Identify which cell holds the provided text, then report its [x, y] central coordinate. 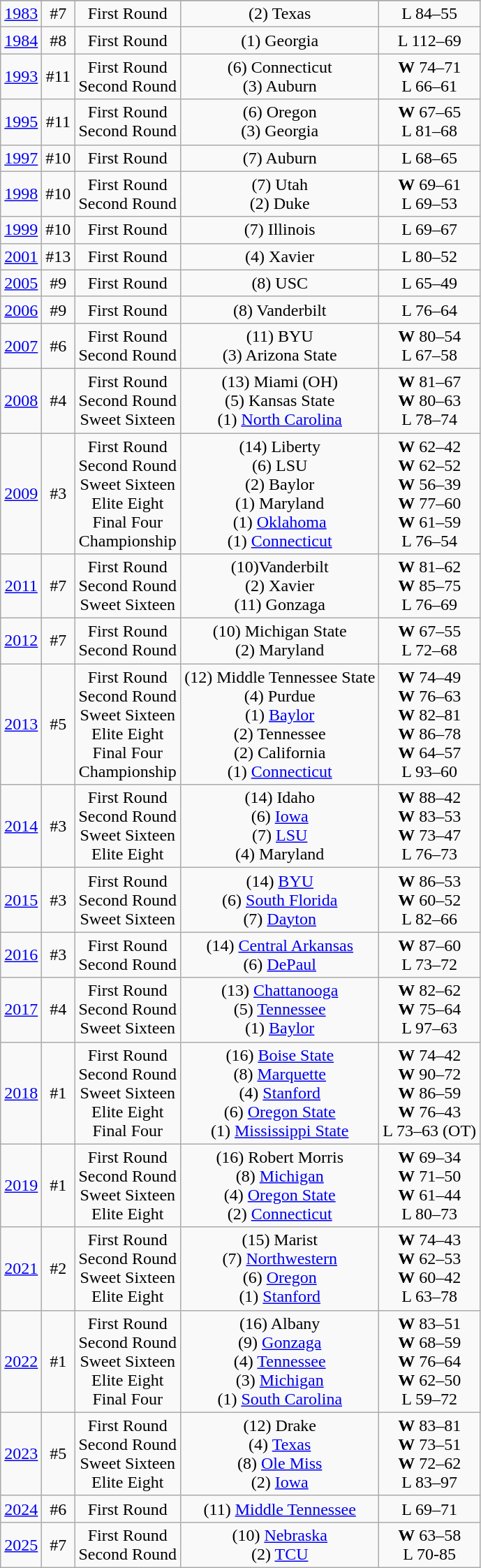
1984 [21, 41]
1995 [21, 122]
W 67–55L 72–68 [430, 641]
W 74–71L 66–61 [430, 77]
2025 [21, 1544]
(15) Marist(7) Northwestern(6) Oregon(1) Stanford [280, 1269]
2023 [21, 1453]
2017 [21, 1010]
W 69–34W 71–50W 61–44L 80–73 [430, 1185]
(11) BYU(3) Arizona State [280, 345]
2013 [21, 724]
1997 [21, 158]
(14) BYU(6) South Florida(7) Dayton [280, 900]
(2) Texas [280, 14]
2015 [21, 900]
2022 [21, 1361]
W 83–51W 68–59W 76–64W 62–50L 59–72 [430, 1361]
(7) Utah(2) Duke [280, 194]
(16) Boise State(8) Marquette(4) Stanford(6) Oregon State(1) Mississippi State [280, 1093]
W 82–62W 75–64L 97–63 [430, 1010]
1998 [21, 194]
W 86–53W 60–52L 82–66 [430, 900]
1983 [21, 14]
W 67–65L 81–68 [430, 122]
1999 [21, 230]
2012 [21, 641]
L 69–71 [430, 1509]
(8) USC [280, 283]
2024 [21, 1509]
W 81–67W 80–63L 78–74 [430, 400]
(14) Central Arkansas(6) DePaul [280, 954]
W 69–61L 69–53 [430, 194]
L 84–55 [430, 14]
2009 [21, 493]
2011 [21, 586]
(11) Middle Tennessee [280, 1509]
(1) Georgia [280, 41]
(6) Connecticut(3) Auburn [280, 77]
(4) Xavier [280, 256]
#2 [59, 1269]
(7) Illinois [280, 230]
(16) Robert Morris(8) Michigan(4) Oregon State(2) Connecticut [280, 1185]
2021 [21, 1269]
2014 [21, 826]
L 69–67 [430, 230]
W 81–62W 85–75L 76–69 [430, 586]
W 62–42W 62–52W 56–39W 77–60W 61–59L 76–54 [430, 493]
W 74–43W 62–53W 60–42L 63–78 [430, 1269]
W 88–42W 83–53W 73–47L 76–73 [430, 826]
(6) Oregon(3) Georgia [280, 122]
(14) Liberty(6) LSU(2) Baylor(1) Maryland(1) Oklahoma(1) Connecticut [280, 493]
W 80–54L 67–58 [430, 345]
#8 [59, 41]
(12) Drake(4) Texas(8) Ole Miss(2) Iowa [280, 1453]
W 83–81W 73–51W 72–62L 83–97 [430, 1453]
#13 [59, 256]
2001 [21, 256]
(10) Michigan State(2) Maryland [280, 641]
L 68–65 [430, 158]
2007 [21, 345]
(13) Miami (OH)(5) Kansas State(1) North Carolina [280, 400]
2008 [21, 400]
1993 [21, 77]
L 76–64 [430, 310]
W 74–42W 90–72W 86–59W 76–43L 73–63 (OT) [430, 1093]
(13) Chattanooga(5) Tennessee(1) Baylor [280, 1010]
2018 [21, 1093]
W 87–60L 73–72 [430, 954]
(16) Albany(9) Gonzaga(4) Tennessee(3) Michigan(1) South Carolina [280, 1361]
L 112–69 [430, 41]
L 65–49 [430, 283]
(12) Middle Tennessee State(4) Purdue(1) Baylor(2) Tennessee(2) California(1) Connecticut [280, 724]
2006 [21, 310]
W 63–58L 70-85 [430, 1544]
W 74–49W 76–63W 82–81W 86–78W 64–57L 93–60 [430, 724]
2016 [21, 954]
(14) Idaho (6) Iowa(7) LSU(4) Maryland [280, 826]
(10) Nebraska(2) TCU [280, 1544]
(8) Vanderbilt [280, 310]
2005 [21, 283]
2019 [21, 1185]
L 80–52 [430, 256]
(7) Auburn [280, 158]
(10)Vanderbilt(2) Xavier(11) Gonzaga [280, 586]
